Output the [X, Y] coordinate of the center of the cell containing the given text.  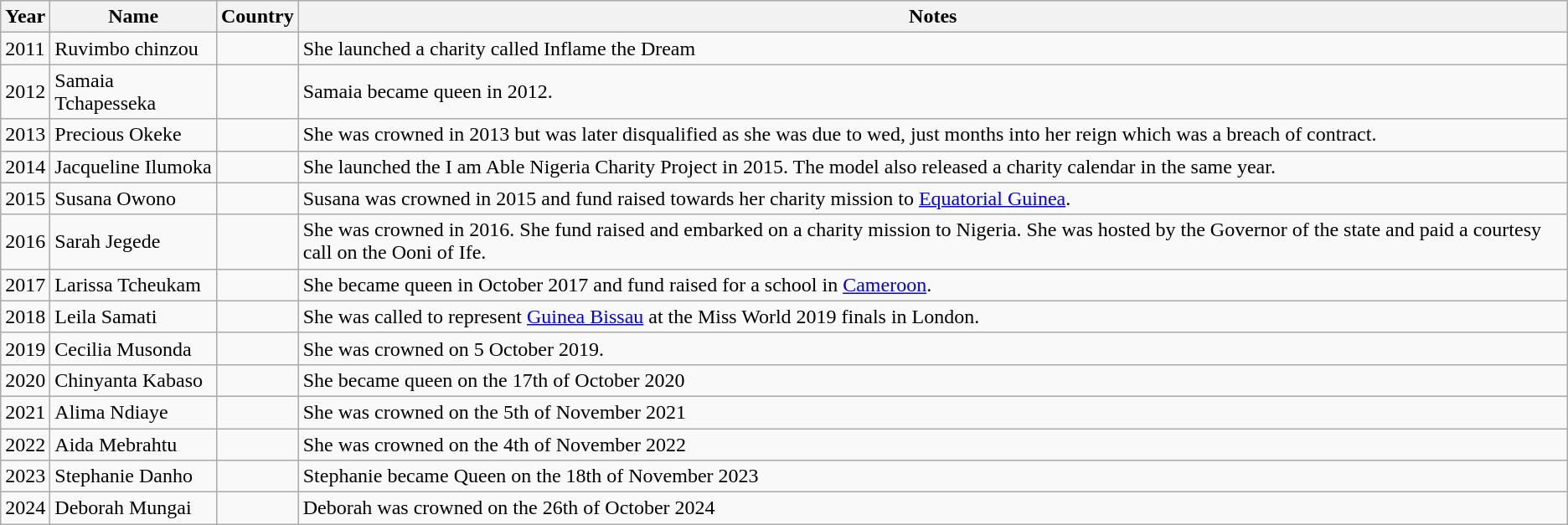
Susana was crowned in 2015 and fund raised towards her charity mission to Equatorial Guinea. [933, 198]
2022 [25, 445]
Name [134, 17]
She was crowned on 5 October 2019. [933, 348]
Samaia Tchapesseka [134, 92]
Year [25, 17]
2023 [25, 476]
She became queen in October 2017 and fund raised for a school in Cameroon. [933, 285]
Ruvimbo chinzou [134, 49]
Notes [933, 17]
2016 [25, 241]
Aida Mebrahtu [134, 445]
She was called to represent Guinea Bissau at the Miss World 2019 finals in London. [933, 317]
Susana Owono [134, 198]
She launched the I am Able Nigeria Charity Project in 2015. The model also released a charity calendar in the same year. [933, 167]
She was crowned in 2013 but was later disqualified as she was due to wed, just months into her reign which was a breach of contract. [933, 135]
Alima Ndiaye [134, 412]
2018 [25, 317]
2012 [25, 92]
Sarah Jegede [134, 241]
Deborah was crowned on the 26th of October 2024 [933, 508]
Leila Samati [134, 317]
2024 [25, 508]
2021 [25, 412]
She became queen on the 17th of October 2020 [933, 380]
She was crowned on the 4th of November 2022 [933, 445]
Jacqueline Ilumoka [134, 167]
She was crowned on the 5th of November 2021 [933, 412]
2011 [25, 49]
2013 [25, 135]
Precious Okeke [134, 135]
Deborah Mungai [134, 508]
Chinyanta Kabaso [134, 380]
Larissa Tcheukam [134, 285]
Stephanie Danho [134, 476]
Country [257, 17]
2014 [25, 167]
2017 [25, 285]
Stephanie became Queen on the 18th of November 2023 [933, 476]
2015 [25, 198]
Cecilia Musonda [134, 348]
She launched a charity called Inflame the Dream [933, 49]
2020 [25, 380]
Samaia became queen in 2012. [933, 92]
2019 [25, 348]
